Determine the (x, y) coordinate at the center of the cell enclosing the given text.  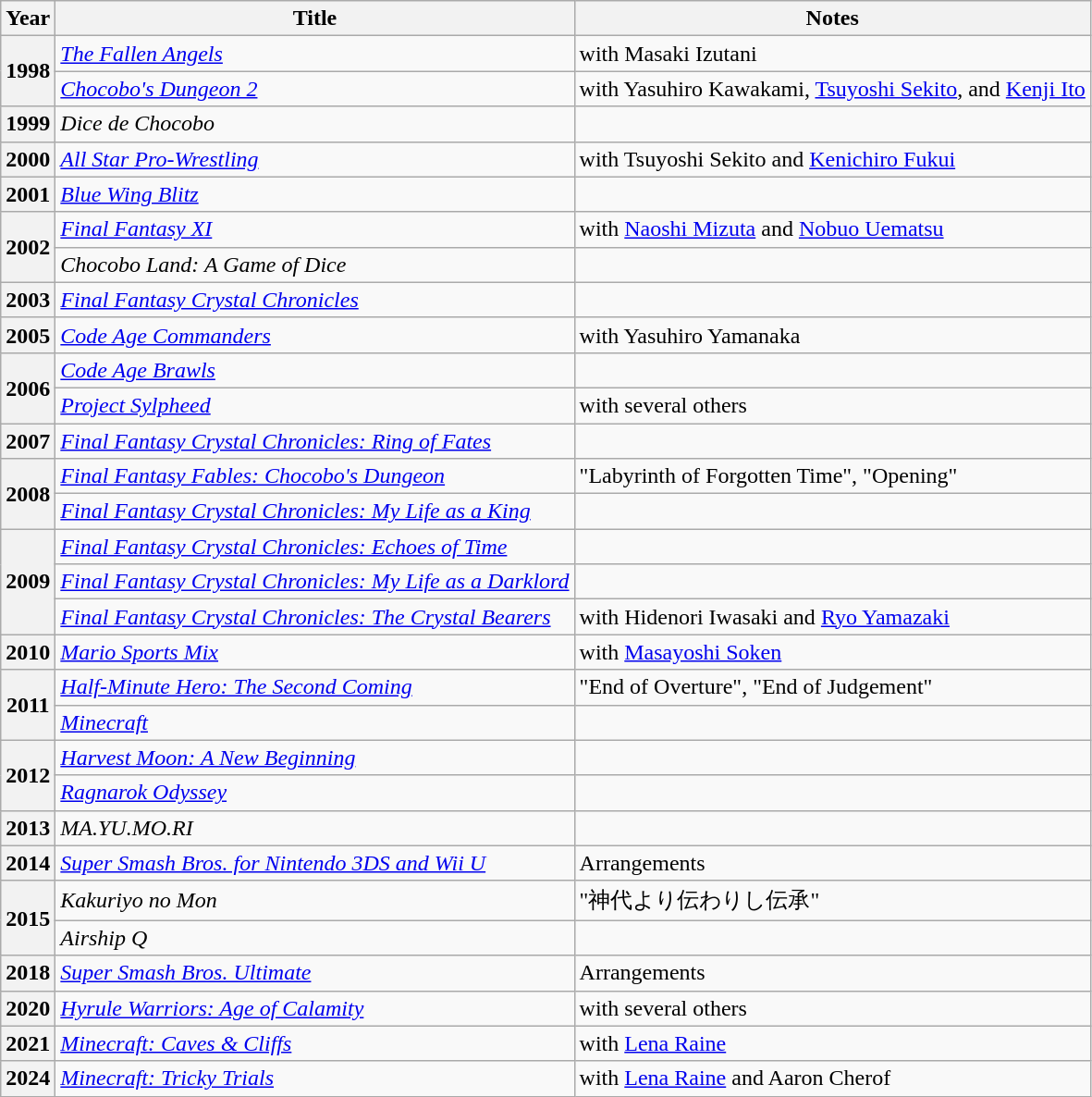
Chocobo Land: A Game of Dice (314, 265)
Ragnarok Odyssey (314, 793)
with Lena Raine (832, 1043)
with Naoshi Mizuta and Nobuo Uematsu (832, 229)
2012 (28, 775)
All Star Pro-Wrestling (314, 159)
Airship Q (314, 938)
2002 (28, 247)
with Yasuhiro Yamanaka (832, 335)
with Yasuhiro Kawakami, Tsuyoshi Sekito, and Kenji Ito (832, 89)
2008 (28, 494)
with Hidenori Iwasaki and Ryo Yamazaki (832, 617)
2015 (28, 918)
Kakuriyo no Mon (314, 901)
Dice de Chocobo (314, 124)
Minecraft: Caves & Cliffs (314, 1043)
2024 (28, 1079)
Final Fantasy Crystal Chronicles: My Life as a Darklord (314, 582)
2000 (28, 159)
Code Age Commanders (314, 335)
2007 (28, 441)
2014 (28, 863)
Title (314, 18)
2005 (28, 335)
Minecraft (314, 722)
with Tsuyoshi Sekito and Kenichiro Fukui (832, 159)
Notes (832, 18)
2006 (28, 388)
Year (28, 18)
Harvest Moon: A New Beginning (314, 758)
Final Fantasy Crystal Chronicles: Ring of Fates (314, 441)
Final Fantasy Crystal Chronicles: Echoes of Time (314, 547)
2013 (28, 828)
"Labyrinth of Forgotten Time", "Opening" (832, 476)
Mario Sports Mix (314, 652)
2001 (28, 194)
with Masaki Izutani (832, 54)
Code Age Brawls (314, 370)
Final Fantasy XI (314, 229)
2021 (28, 1043)
Super Smash Bros. Ultimate (314, 973)
2018 (28, 973)
Blue Wing Blitz (314, 194)
Minecraft: Tricky Trials (314, 1079)
with Masayoshi Soken (832, 652)
2010 (28, 652)
1998 (28, 71)
Half-Minute Hero: The Second Coming (314, 687)
Project Sylpheed (314, 405)
The Fallen Angels (314, 54)
Super Smash Bros. for Nintendo 3DS and Wii U (314, 863)
with Lena Raine and Aaron Cherof (832, 1079)
1999 (28, 124)
"End of Overture", "End of Judgement" (832, 687)
"神代より伝わりし伝承" (832, 901)
Chocobo's Dungeon 2 (314, 89)
2011 (28, 705)
Final Fantasy Crystal Chronicles: The Crystal Bearers (314, 617)
Final Fantasy Crystal Chronicles: My Life as a King (314, 512)
Final Fantasy Fables: Chocobo's Dungeon (314, 476)
MA.YU.MO.RI (314, 828)
2009 (28, 582)
2020 (28, 1008)
Hyrule Warriors: Age of Calamity (314, 1008)
Final Fantasy Crystal Chronicles (314, 300)
2003 (28, 300)
